Locate the cell with the specified text and output its (X, Y) center coordinate. 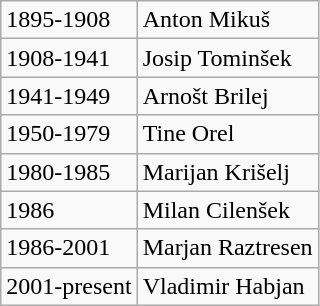
1980-1985 (69, 172)
1986-2001 (69, 248)
Milan Cilenšek (228, 210)
Marijan Krišelj (228, 172)
1986 (69, 210)
1941-1949 (69, 96)
2001-present (69, 286)
Arnošt Brilej (228, 96)
Josip Tominšek (228, 58)
1895-1908 (69, 20)
Anton Mikuš (228, 20)
1908-1941 (69, 58)
Tine Orel (228, 134)
1950-1979 (69, 134)
Marjan Raztresen (228, 248)
Vladimir Habjan (228, 286)
